Capture the cell that displays the provided text and extract its (X, Y) central coordinate. 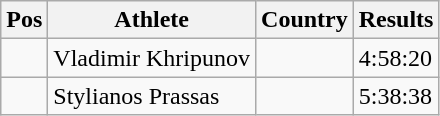
5:38:38 (396, 96)
Stylianos Prassas (152, 96)
Athlete (152, 20)
Country (305, 20)
Results (396, 20)
4:58:20 (396, 58)
Pos (24, 20)
Vladimir Khripunov (152, 58)
